Return the [X, Y] coordinate for the center point of the cell that contains the specified text.  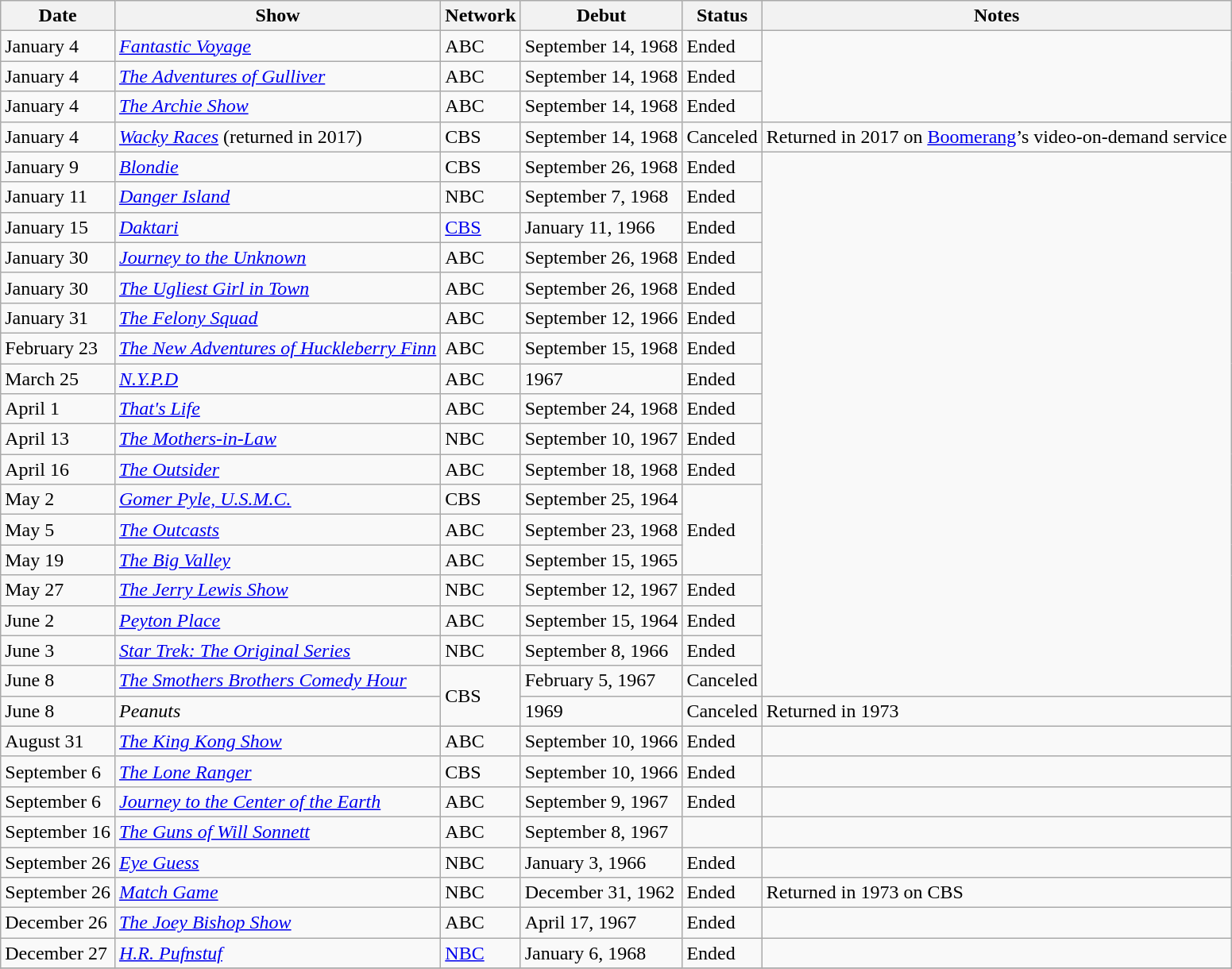
September 8, 1966 [601, 651]
The Guns of Will Sonnett [277, 832]
September 8, 1967 [601, 832]
Match Game [277, 893]
January 6, 1968 [601, 953]
Danger Island [277, 197]
May 27 [58, 590]
Status [722, 16]
Gomer Pyle, U.S.M.C. [277, 500]
March 25 [58, 379]
The Adventures of Gulliver [277, 76]
September 18, 1968 [601, 469]
The Mothers-in-Law [277, 439]
The Ugliest Girl in Town [277, 288]
May 5 [58, 530]
September 9, 1967 [601, 801]
September 15, 1964 [601, 620]
April 17, 1967 [601, 923]
September 16 [58, 832]
Daktari [277, 227]
June 3 [58, 651]
Network [481, 16]
January 11, 1966 [601, 227]
February 23 [58, 348]
May 19 [58, 560]
The New Adventures of Huckleberry Finn [277, 348]
April 1 [58, 409]
January 31 [58, 318]
February 5, 1967 [601, 681]
Blondie [277, 167]
Date [58, 16]
August 31 [58, 741]
The King Kong Show [277, 741]
December 31, 1962 [601, 893]
January 11 [58, 197]
The Jerry Lewis Show [277, 590]
Returned in 1973 on CBS [996, 893]
1967 [601, 379]
Journey to the Center of the Earth [277, 801]
September 25, 1964 [601, 500]
September 7, 1968 [601, 197]
September 15, 1965 [601, 560]
September 12, 1967 [601, 590]
Wacky Races (returned in 2017) [277, 137]
The Lone Ranger [277, 771]
The Big Valley [277, 560]
September 23, 1968 [601, 530]
Peanuts [277, 711]
Journey to the Unknown [277, 257]
September 10, 1967 [601, 439]
N.Y.P.D [277, 379]
1969 [601, 711]
The Joey Bishop Show [277, 923]
Debut [601, 16]
January 15 [58, 227]
The Felony Squad [277, 318]
April 16 [58, 469]
Returned in 1973 [996, 711]
January 9 [58, 167]
Star Trek: The Original Series [277, 651]
The Outsider [277, 469]
May 2 [58, 500]
Fantastic Voyage [277, 46]
The Archie Show [277, 106]
June 2 [58, 620]
Notes [996, 16]
September 15, 1968 [601, 348]
Eye Guess [277, 862]
September 12, 1966 [601, 318]
January 3, 1966 [601, 862]
September 24, 1968 [601, 409]
December 27 [58, 953]
The Outcasts [277, 530]
The Smothers Brothers Comedy Hour [277, 681]
H.R. Pufnstuf [277, 953]
April 13 [58, 439]
December 26 [58, 923]
Returned in 2017 on Boomerang’s video-on-demand service [996, 137]
Show [277, 16]
That's Life [277, 409]
Peyton Place [277, 620]
